Provide the (X, Y) coordinate of the cell's center where the given text is located.  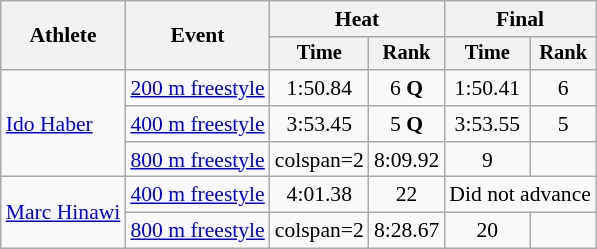
Marc Hinawi (64, 212)
1:50.84 (320, 88)
3:53.45 (320, 124)
Athlete (64, 36)
4:01.38 (320, 195)
20 (487, 231)
8:09.92 (406, 160)
1:50.41 (487, 88)
8:28.67 (406, 231)
3:53.55 (487, 124)
6 Q (406, 88)
5 (563, 124)
Heat (358, 19)
5 Q (406, 124)
22 (406, 195)
Event (197, 36)
Ido Haber (64, 124)
Final (520, 19)
6 (563, 88)
200 m freestyle (197, 88)
Did not advance (520, 195)
9 (487, 160)
